Extract the (x, y) coordinate from the center of the cell holding the provided text.  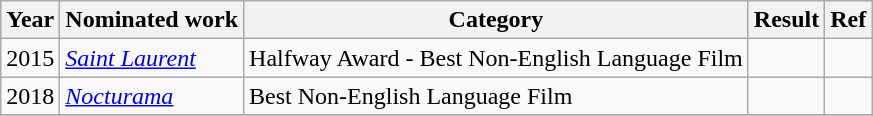
Nocturama (152, 96)
Category (496, 20)
Year (30, 20)
Saint Laurent (152, 58)
Nominated work (152, 20)
2015 (30, 58)
Result (786, 20)
Best Non-English Language Film (496, 96)
2018 (30, 96)
Halfway Award - Best Non-English Language Film (496, 58)
Ref (848, 20)
